Provide the (x, y) coordinate of the cell's center where the given text is located.  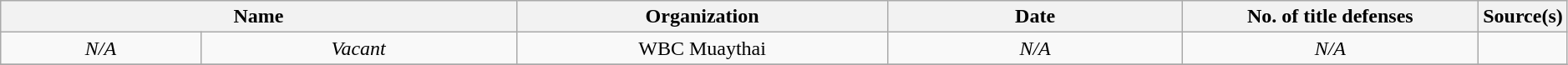
WBC Muaythai (702, 48)
Organization (702, 17)
Vacant (358, 48)
Date (1035, 17)
Source(s) (1524, 17)
No. of title defenses (1330, 17)
Name (259, 17)
